Extract the [x, y] coordinate from the center of the cell holding the provided text.  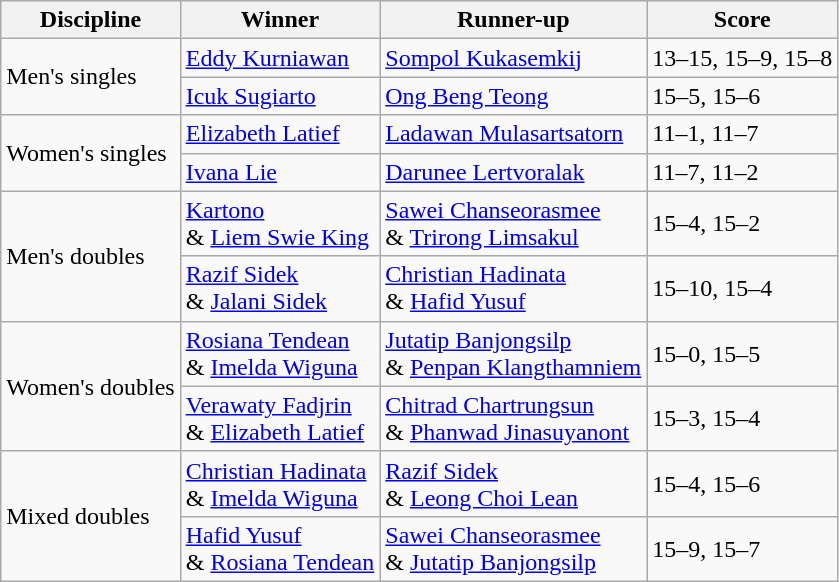
Score [742, 20]
Razif Sidek & Leong Choi Lean [514, 484]
15–0, 15–5 [742, 354]
Women's singles [90, 153]
15–5, 15–6 [742, 96]
Christian Hadinata & Hafid Yusuf [514, 288]
15–4, 15–2 [742, 224]
Kartono & Liem Swie King [280, 224]
Ivana Lie [280, 172]
15–4, 15–6 [742, 484]
Rosiana Tendean & Imelda Wiguna [280, 354]
Ladawan Mulasartsatorn [514, 134]
15–9, 15–7 [742, 548]
Runner-up [514, 20]
Sawei Chanseorasmee & Jutatip Banjongsilp [514, 548]
Verawaty Fadjrin & Elizabeth Latief [280, 418]
Sompol Kukasemkij [514, 58]
Icuk Sugiarto [280, 96]
Discipline [90, 20]
Christian Hadinata & Imelda Wiguna [280, 484]
15–10, 15–4 [742, 288]
Women's doubles [90, 386]
Razif Sidek & Jalani Sidek [280, 288]
Men's doubles [90, 256]
Elizabeth Latief [280, 134]
Darunee Lertvoralak [514, 172]
Jutatip Banjongsilp & Penpan Klangthamniem [514, 354]
Mixed doubles [90, 516]
Winner [280, 20]
11–1, 11–7 [742, 134]
Chitrad Chartrungsun & Phanwad Jinasuyanont [514, 418]
Men's singles [90, 77]
15–3, 15–4 [742, 418]
13–15, 15–9, 15–8 [742, 58]
11–7, 11–2 [742, 172]
Eddy Kurniawan [280, 58]
Sawei Chanseorasmee & Trirong Limsakul [514, 224]
Hafid Yusuf & Rosiana Tendean [280, 548]
Ong Beng Teong [514, 96]
